Output the (X, Y) coordinate of the center of the cell containing the given text.  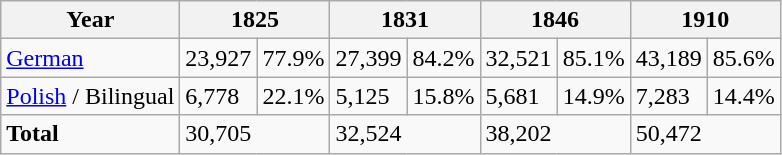
German (90, 58)
1910 (705, 20)
38,202 (555, 134)
1825 (255, 20)
85.1% (594, 58)
6,778 (218, 96)
14.4% (744, 96)
5,125 (368, 96)
Year (90, 20)
85.6% (744, 58)
7,283 (668, 96)
5,681 (518, 96)
30,705 (255, 134)
43,189 (668, 58)
50,472 (705, 134)
32,521 (518, 58)
32,524 (405, 134)
22.1% (294, 96)
Polish / Bilingual (90, 96)
15.8% (444, 96)
77.9% (294, 58)
84.2% (444, 58)
Total (90, 134)
14.9% (594, 96)
27,399 (368, 58)
1831 (405, 20)
1846 (555, 20)
23,927 (218, 58)
